Identify which cell holds the provided text, then report its (x, y) central coordinate. 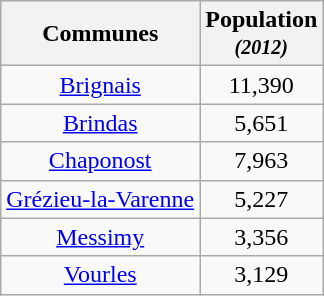
Population(2012) (262, 34)
7,963 (262, 161)
Brindas (100, 123)
11,390 (262, 85)
Communes (100, 34)
5,227 (262, 199)
3,356 (262, 237)
5,651 (262, 123)
Messimy (100, 237)
Grézieu-la-Varenne (100, 199)
Brignais (100, 85)
Chaponost (100, 161)
Vourles (100, 275)
3,129 (262, 275)
